Detect which cell encompasses the target text, then output its (x, y) center coordinate. 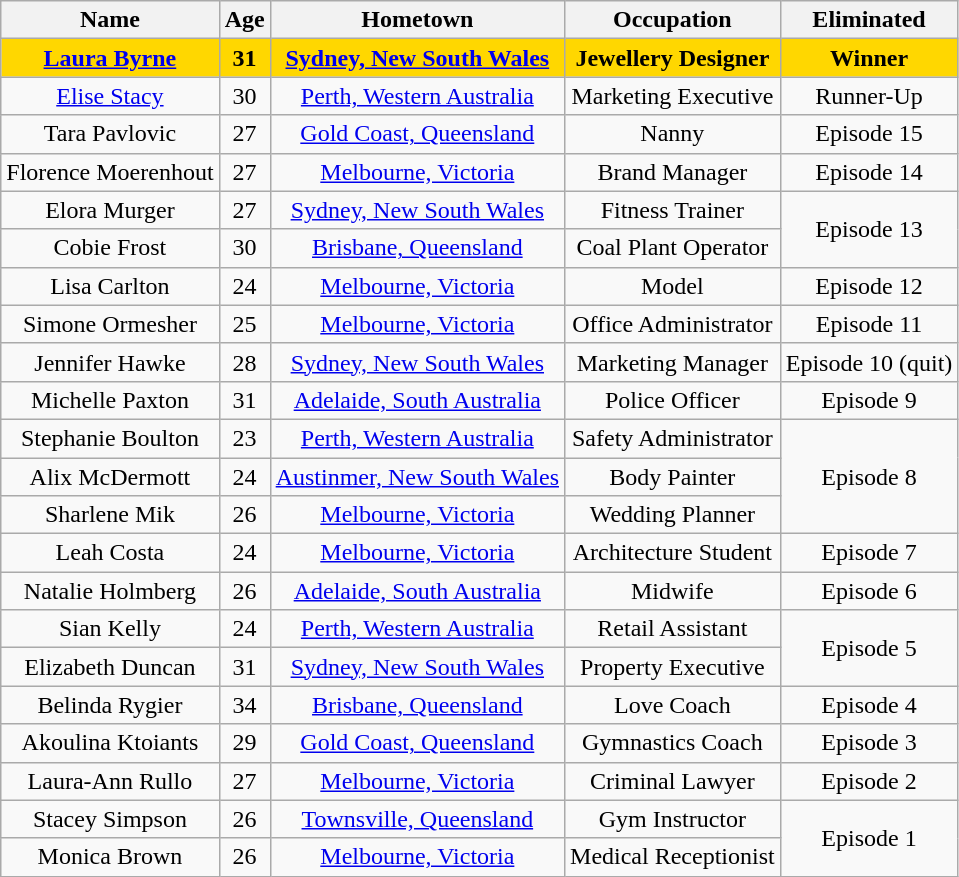
Stephanie Boulton (110, 438)
28 (244, 362)
Natalie Holmberg (110, 591)
Austinmer, New South Wales (417, 477)
Retail Assistant (673, 629)
Episode 11 (869, 324)
Property Executive (673, 667)
Episode 8 (869, 476)
Cobie Frost (110, 248)
29 (244, 743)
Gym Instructor (673, 819)
Episode 10 (quit) (869, 362)
Medical Receptionist (673, 857)
Model (673, 286)
Winner (869, 58)
Midwife (673, 591)
Brand Manager (673, 172)
Episode 12 (869, 286)
23 (244, 438)
Episode 1 (869, 838)
Coal Plant Operator (673, 248)
Love Coach (673, 705)
Runner-Up (869, 96)
Jewellery Designer (673, 58)
Fitness Trainer (673, 210)
Jennifer Hawke (110, 362)
Episode 2 (869, 781)
Marketing Executive (673, 96)
Episode 3 (869, 743)
Marketing Manager (673, 362)
Monica Brown (110, 857)
Safety Administrator (673, 438)
Episode 5 (869, 648)
Belinda Rygier (110, 705)
Hometown (417, 20)
Age (244, 20)
Sharlene Mik (110, 515)
Tara Pavlovic (110, 134)
Episode 6 (869, 591)
Elise Stacy (110, 96)
Episode 13 (869, 229)
34 (244, 705)
Episode 15 (869, 134)
Criminal Lawyer (673, 781)
Office Administrator (673, 324)
Laura-Ann Rullo (110, 781)
Akoulina Ktoiants (110, 743)
Townsville, Queensland (417, 819)
Occupation (673, 20)
Eliminated (869, 20)
Sian Kelly (110, 629)
Leah Costa (110, 553)
Episode 4 (869, 705)
Episode 9 (869, 400)
Episode 7 (869, 553)
Lisa Carlton (110, 286)
Florence Moerenhout (110, 172)
Elora Murger (110, 210)
Michelle Paxton (110, 400)
Body Painter (673, 477)
25 (244, 324)
Nanny (673, 134)
Laura Byrne (110, 58)
Architecture Student (673, 553)
Wedding Planner (673, 515)
Episode 14 (869, 172)
Police Officer (673, 400)
Alix McDermott (110, 477)
Simone Ormesher (110, 324)
Elizabeth Duncan (110, 667)
Stacey Simpson (110, 819)
Name (110, 20)
Gymnastics Coach (673, 743)
